Return [x, y] of the center of cell containing provided text 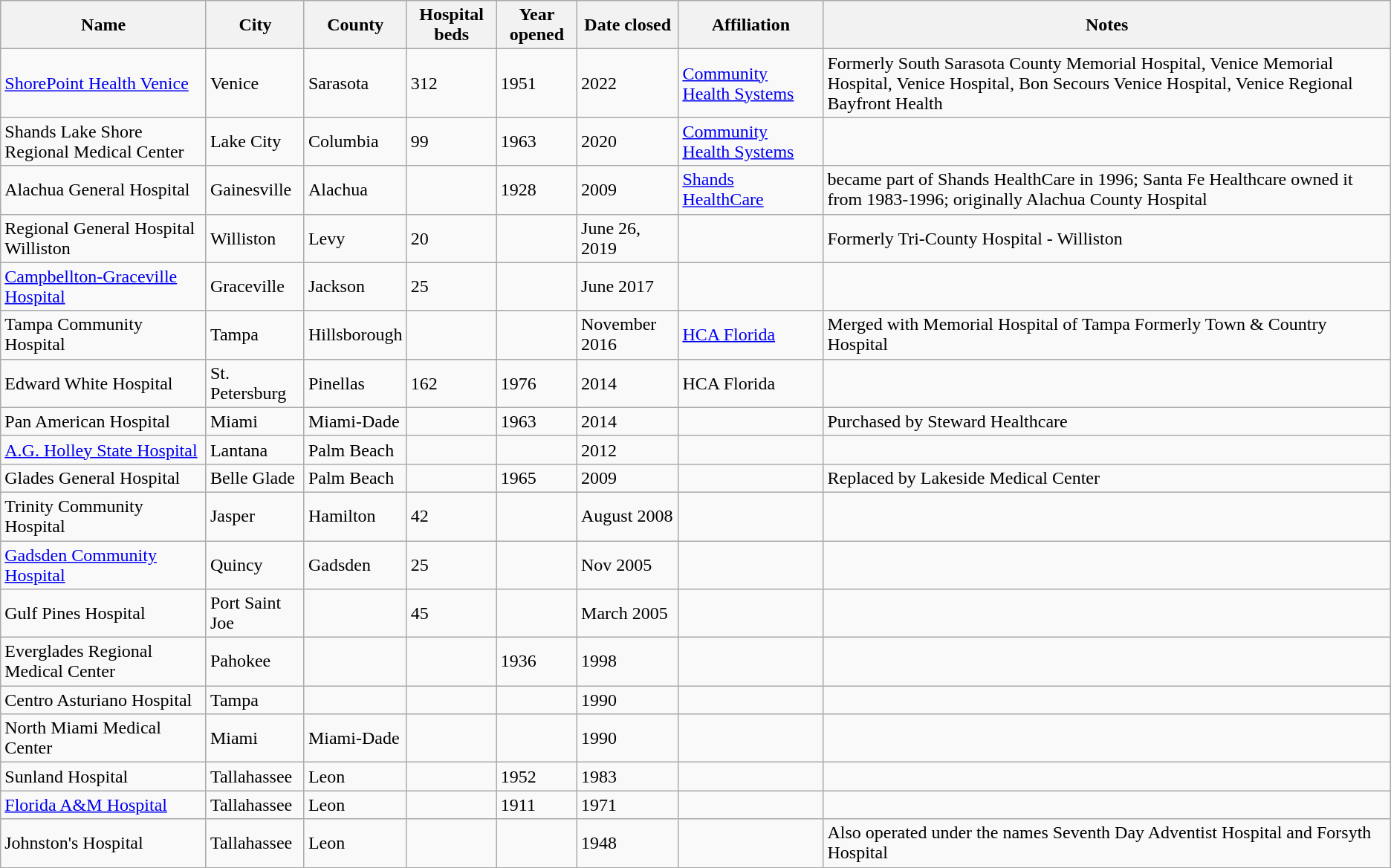
County [355, 25]
1965 [536, 478]
Shands Lake Shore Regional Medical Center [104, 141]
June 2017 [628, 287]
Tampa Community Hospital [104, 334]
Campbellton-Graceville Hospital [104, 287]
Johnston's Hospital [104, 843]
42 [452, 516]
August 2008 [628, 516]
St. Petersburg [255, 383]
Trinity Community Hospital [104, 516]
1971 [628, 805]
became part of Shands HealthCare in 1996; Santa Fe Healthcare owned it from 1983-1996; originally Alachua County Hospital [1107, 190]
Regional General Hospital Williston [104, 238]
1952 [536, 777]
Centro Asturiano Hospital [104, 700]
Venice [255, 83]
Alachua General Hospital [104, 190]
Jasper [255, 516]
June 26, 2019 [628, 238]
Edward White Hospital [104, 383]
Hospital beds [452, 25]
312 [452, 83]
Gainesville [255, 190]
Gadsden Community Hospital [104, 565]
Sunland Hospital [104, 777]
Notes [1107, 25]
Shands HealthCare [750, 190]
Port Saint Joe [255, 614]
Sarasota [355, 83]
2012 [628, 450]
Also operated under the names Seventh Day Adventist Hospital and Forsyth Hospital [1107, 843]
1976 [536, 383]
Year opened [536, 25]
Columbia [355, 141]
Glades General Hospital [104, 478]
Pinellas [355, 383]
1983 [628, 777]
1948 [628, 843]
North Miami Medical Center [104, 739]
March 2005 [628, 614]
Gadsden [355, 565]
Belle Glade [255, 478]
Replaced by Lakeside Medical Center [1107, 478]
Formerly Tri-County Hospital - Williston [1107, 238]
Name [104, 25]
Alachua [355, 190]
Lake City [255, 141]
November 2016 [628, 334]
Merged with Memorial Hospital of Tampa Formerly Town & Country Hospital [1107, 334]
Hillsborough [355, 334]
Lantana [255, 450]
Williston [255, 238]
Graceville [255, 287]
Pahokee [255, 661]
Hamilton [355, 516]
A.G. Holley State Hospital [104, 450]
ShorePoint Health Venice [104, 83]
Date closed [628, 25]
1998 [628, 661]
Quincy [255, 565]
45 [452, 614]
Purchased by Steward Healthcare [1107, 421]
Gulf Pines Hospital [104, 614]
Affiliation [750, 25]
99 [452, 141]
1928 [536, 190]
162 [452, 383]
20 [452, 238]
1936 [536, 661]
1951 [536, 83]
City [255, 25]
Pan American Hospital [104, 421]
1911 [536, 805]
Everglades Regional Medical Center [104, 661]
Florida A&M Hospital [104, 805]
Jackson [355, 287]
2020 [628, 141]
Nov 2005 [628, 565]
2022 [628, 83]
Levy [355, 238]
